From the cell containing the given text, extract its center point as [x, y] coordinate. 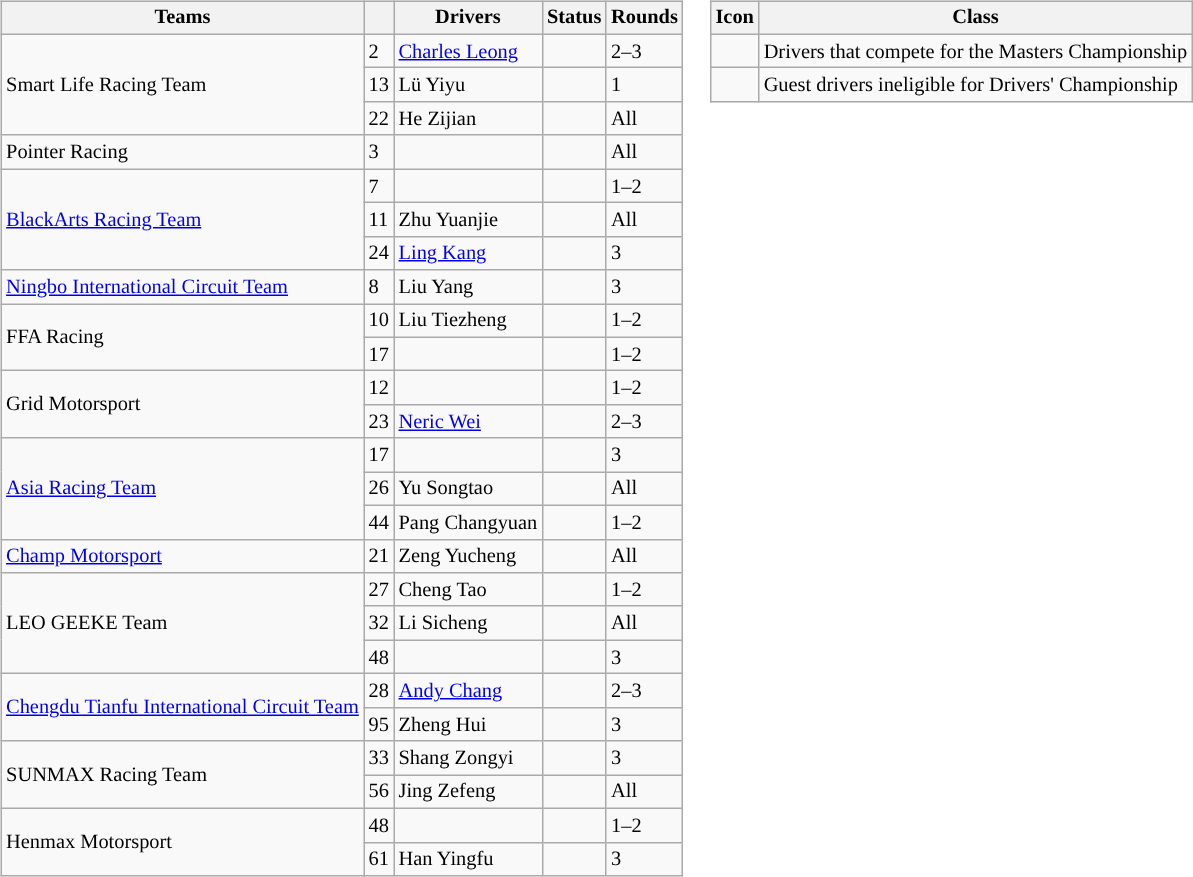
Shang Zongyi [468, 758]
2 [379, 51]
Li Sicheng [468, 623]
Liu Tiezheng [468, 321]
Drivers that compete for the Masters Championship [976, 51]
21 [379, 556]
44 [379, 522]
Class [976, 18]
Chengdu Tianfu International Circuit Team [182, 708]
Grid Motorsport [182, 404]
24 [379, 253]
Drivers [468, 18]
Han Yingfu [468, 859]
26 [379, 489]
61 [379, 859]
56 [379, 792]
Ling Kang [468, 253]
7 [379, 186]
Jing Zefeng [468, 792]
Rounds [644, 18]
8 [379, 287]
22 [379, 119]
Teams [182, 18]
Pang Changyuan [468, 522]
Cheng Tao [468, 590]
Neric Wei [468, 422]
1 [644, 85]
Status [574, 18]
13 [379, 85]
Zeng Yucheng [468, 556]
11 [379, 220]
Henmax Motorsport [182, 842]
SUNMAX Racing Team [182, 774]
Ningbo International Circuit Team [182, 287]
Asia Racing Team [182, 488]
He Zijian [468, 119]
LEO GEEKE Team [182, 624]
Zhu Yuanjie [468, 220]
Charles Leong [468, 51]
23 [379, 422]
Lü Yiyu [468, 85]
Andy Chang [468, 691]
95 [379, 724]
32 [379, 623]
28 [379, 691]
27 [379, 590]
FFA Racing [182, 338]
33 [379, 758]
10 [379, 321]
Yu Songtao [468, 489]
Icon [735, 18]
Pointer Racing [182, 152]
BlackArts Racing Team [182, 220]
Zheng Hui [468, 724]
Guest drivers ineligible for Drivers' Championship [976, 85]
Champ Motorsport [182, 556]
12 [379, 388]
Smart Life Racing Team [182, 84]
Liu Yang [468, 287]
